Return [X, Y] of the center of cell containing provided text 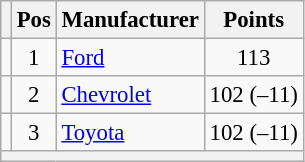
Points [254, 20]
1 [34, 58]
Chevrolet [130, 95]
Toyota [130, 133]
3 [34, 133]
Ford [130, 58]
Pos [34, 20]
Manufacturer [130, 20]
113 [254, 58]
2 [34, 95]
